Capture the cell that displays the provided text and extract its (x, y) central coordinate. 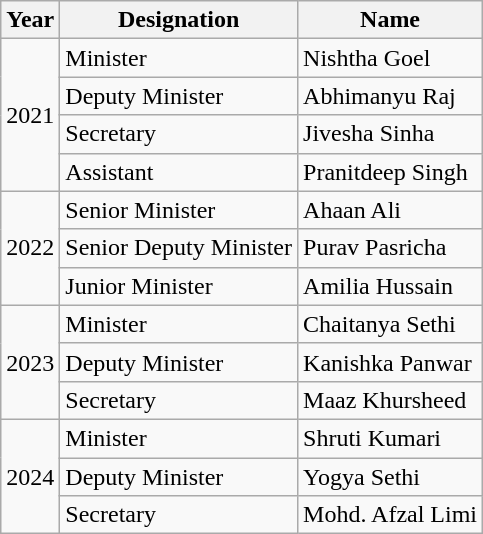
Senior Deputy Minister (179, 248)
Assistant (179, 172)
Shruti Kumari (390, 438)
2023 (30, 362)
Ahaan Ali (390, 210)
Purav Pasricha (390, 248)
2021 (30, 115)
Jivesha Sinha (390, 134)
2024 (30, 476)
Name (390, 20)
2022 (30, 248)
Nishtha Goel (390, 58)
Amilia Hussain (390, 286)
Yogya Sethi (390, 477)
Senior Minister (179, 210)
Abhimanyu Raj (390, 96)
Maaz Khursheed (390, 400)
Mohd. Afzal Limi (390, 515)
Designation (179, 20)
Year (30, 20)
Kanishka Panwar (390, 362)
Pranitdeep Singh (390, 172)
Junior Minister (179, 286)
Chaitanya Sethi (390, 324)
